Find where the given text appears and provide that cell's center as (x, y) coordinate. 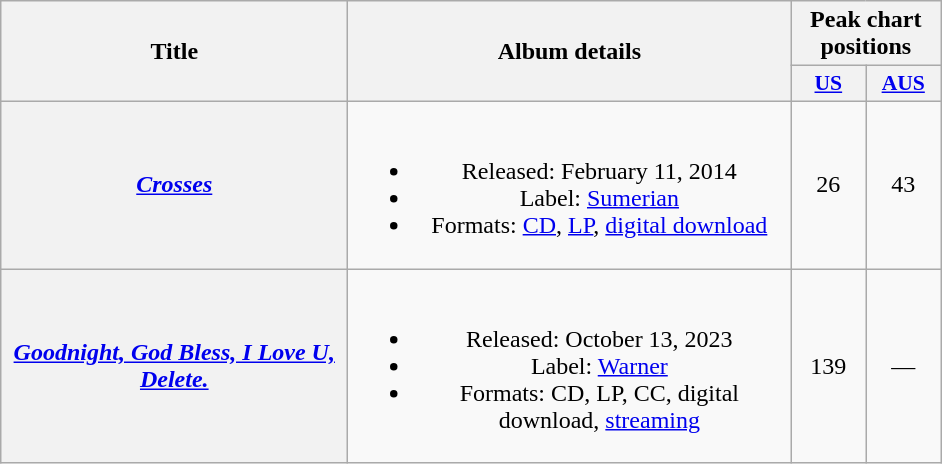
139 (828, 365)
43 (904, 184)
Released: February 11, 2014Label: SumerianFormats: CD, LP, digital download (570, 184)
Goodnight, God Bless, I Love U, Delete. (174, 365)
AUS (904, 84)
— (904, 365)
Album details (570, 52)
Crosses (174, 184)
Released: October 13, 2023Label: WarnerFormats: CD, LP, CC, digital download, streaming (570, 365)
US (828, 84)
Peak chart positions (866, 34)
26 (828, 184)
Title (174, 52)
